Detect which cell encompasses the target text, then output its (X, Y) center coordinate. 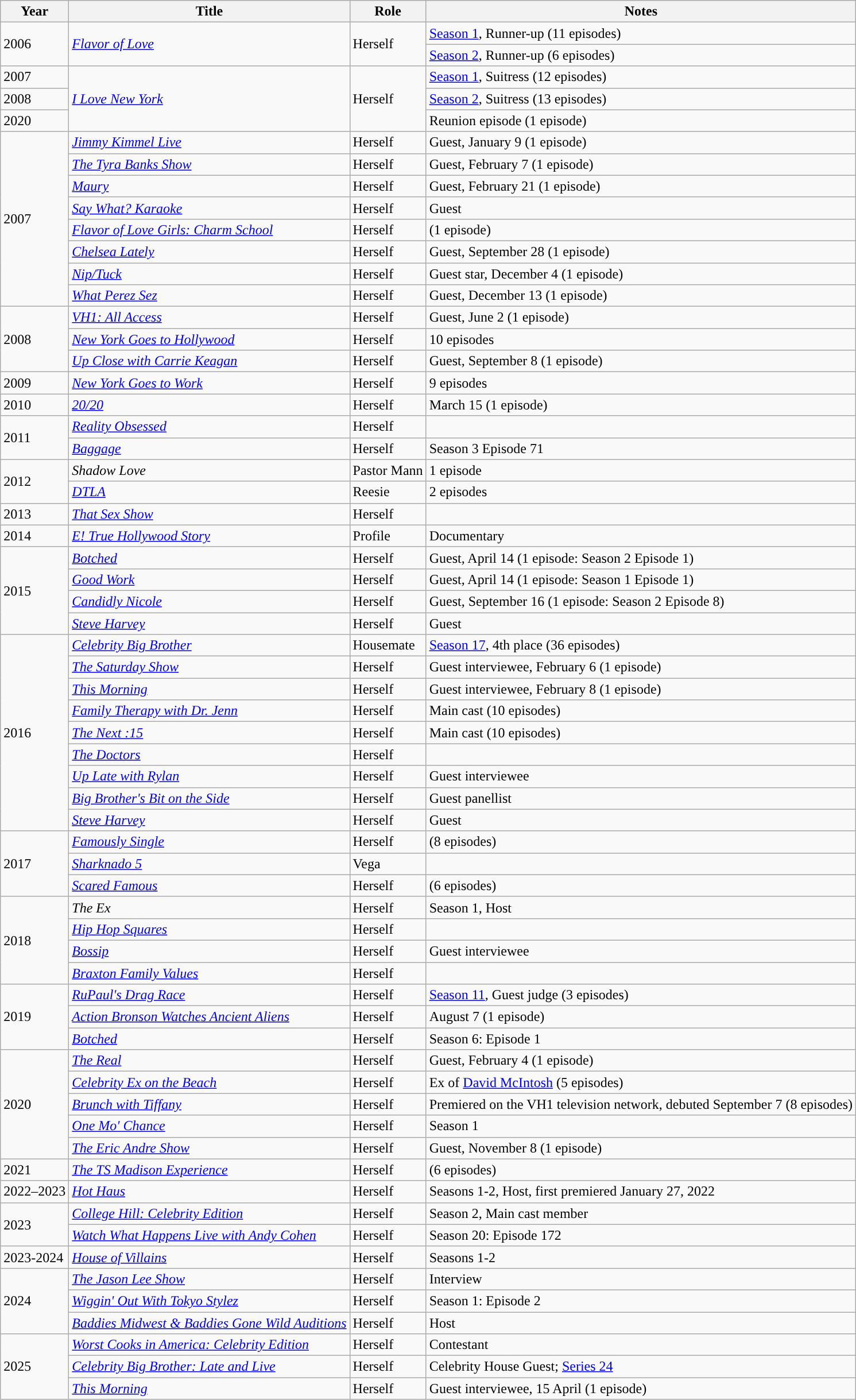
2016 (34, 733)
Guest, February 7 (1 episode) (641, 164)
The Eric Andre Show (209, 1148)
Guest, February 21 (1 episode) (641, 186)
Guest, February 4 (1 episode) (641, 1061)
Guest star, December 4 (1 episode) (641, 274)
What Perez Sez (209, 296)
Guest, April 14 (1 episode: Season 1 Episode 1) (641, 579)
Season 6: Episode 1 (641, 1039)
Sharknado 5 (209, 864)
Nip/Tuck (209, 274)
August 7 (1 episode) (641, 1017)
Shadow Love (209, 470)
Brunch with Tiffany (209, 1104)
Bossip (209, 951)
March 15 (1 episode) (641, 405)
The Doctors (209, 755)
2013 (34, 514)
That Sex Show (209, 514)
House of Villains (209, 1257)
Notes (641, 11)
Season 1, Host (641, 907)
Role (388, 11)
Documentary (641, 536)
Reunion episode (1 episode) (641, 121)
Celebrity Big Brother: Late and Live (209, 1367)
Guest interviewee, February 6 (1 episode) (641, 667)
2017 (34, 864)
Year (34, 11)
E! True Hollywood Story (209, 536)
Vega (388, 864)
I Love New York (209, 99)
Say What? Karaoke (209, 208)
VH1: All Access (209, 318)
Guest panellist (641, 798)
Season 20: Episode 172 (641, 1235)
Season 1, Runner-up (11 episodes) (641, 33)
2014 (34, 536)
Seasons 1-2 (641, 1257)
New York Goes to Hollywood (209, 339)
Family Therapy with Dr. Jenn (209, 711)
Premiered on the VH1 television network, debuted September 7 (8 episodes) (641, 1104)
Season 1, Suitress (12 episodes) (641, 77)
2018 (34, 940)
Season 1 (641, 1126)
Big Brother's Bit on the Side (209, 798)
Celebrity Ex on the Beach (209, 1082)
Up Close with Carrie Keagan (209, 361)
(8 episodes) (641, 842)
2019 (34, 1017)
Guest interviewee, February 8 (1 episode) (641, 689)
Season 3 Episode 71 (641, 448)
9 episodes (641, 383)
Wiggin' Out With Tokyo Stylez (209, 1301)
Ex of David McIntosh (5 episodes) (641, 1082)
Guest, September 28 (1 episode) (641, 252)
Guest, April 14 (1 episode: Season 2 Episode 1) (641, 558)
Season 2, Runner-up (6 episodes) (641, 55)
Baddies Midwest & Baddies Gone Wild Auditions (209, 1322)
Hip Hop Squares (209, 929)
2009 (34, 383)
Reality Obsessed (209, 427)
DTLA (209, 492)
2012 (34, 481)
Baggage (209, 448)
Season 2, Main cast member (641, 1213)
20/20 (209, 405)
Chelsea Lately (209, 252)
Worst Cooks in America: Celebrity Edition (209, 1345)
Pastor Mann (388, 470)
Profile (388, 536)
Guest, November 8 (1 episode) (641, 1148)
2010 (34, 405)
Up Late with Rylan (209, 776)
Contestant (641, 1345)
Title (209, 11)
Action Bronson Watches Ancient Aliens (209, 1017)
Hot Haus (209, 1192)
Flavor of Love Girls: Charm School (209, 230)
2021 (34, 1170)
2024 (34, 1301)
The Ex (209, 907)
Seasons 1-2, Host, first premiered January 27, 2022 (641, 1192)
Housemate (388, 645)
Flavor of Love (209, 44)
The TS Madison Experience (209, 1170)
Celebrity Big Brother (209, 645)
Candidly Nicole (209, 601)
Host (641, 1322)
RuPaul's Drag Race (209, 995)
2023 (34, 1224)
Guest, September 8 (1 episode) (641, 361)
Famously Single (209, 842)
Jimmy Kimmel Live (209, 142)
Guest, September 16 (1 episode: Season 2 Episode 8) (641, 601)
Season 1: Episode 2 (641, 1301)
Celebrity House Guest; Series 24 (641, 1367)
The Next :15 (209, 733)
2011 (34, 438)
The Real (209, 1061)
Season 17, 4th place (36 episodes) (641, 645)
The Tyra Banks Show (209, 164)
(1 episode) (641, 230)
Watch What Happens Live with Andy Cohen (209, 1235)
Braxton Family Values (209, 973)
Scared Famous (209, 885)
Interview (641, 1279)
2022–2023 (34, 1192)
Guest, June 2 (1 episode) (641, 318)
1 episode (641, 470)
Guest interviewee, 15 April (1 episode) (641, 1389)
2 episodes (641, 492)
Good Work (209, 579)
Reesie (388, 492)
One Mo' Chance (209, 1126)
10 episodes (641, 339)
The Jason Lee Show (209, 1279)
The Saturday Show (209, 667)
2025 (34, 1367)
2015 (34, 590)
Season 2, Suitress (13 episodes) (641, 99)
New York Goes to Work (209, 383)
College Hill: Celebrity Edition (209, 1213)
2023-2024 (34, 1257)
Guest, January 9 (1 episode) (641, 142)
2006 (34, 44)
Guest, December 13 (1 episode) (641, 296)
Maury (209, 186)
Season 11, Guest judge (3 episodes) (641, 995)
